Identify which cell holds the provided text, then report its (x, y) central coordinate. 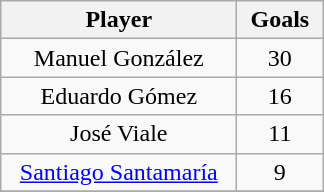
Eduardo Gómez (119, 96)
José Viale (119, 134)
16 (280, 96)
9 (280, 172)
Goals (280, 20)
Manuel González (119, 58)
30 (280, 58)
11 (280, 134)
Santiago Santamaría (119, 172)
Player (119, 20)
